Extract the [x, y] coordinate from the center of the cell holding the provided text.  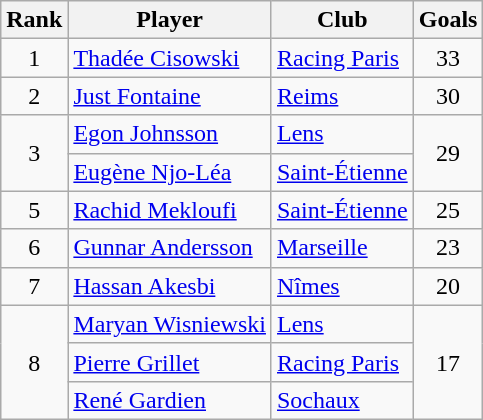
2 [34, 96]
Nîmes [342, 286]
Player [170, 20]
Gunnar Andersson [170, 248]
6 [34, 248]
Rachid Mekloufi [170, 210]
30 [448, 96]
29 [448, 153]
25 [448, 210]
3 [34, 153]
Eugène Njo-Léa [170, 172]
Pierre Grillet [170, 362]
5 [34, 210]
René Gardien [170, 400]
Marseille [342, 248]
33 [448, 58]
Hassan Akesbi [170, 286]
Just Fontaine [170, 96]
1 [34, 58]
20 [448, 286]
Club [342, 20]
17 [448, 362]
23 [448, 248]
7 [34, 286]
Thadée Cisowski [170, 58]
Sochaux [342, 400]
Egon Johnsson [170, 134]
Rank [34, 20]
8 [34, 362]
Maryan Wisniewski [170, 324]
Reims [342, 96]
Goals [448, 20]
